From the cell containing the given text, extract its center point as (X, Y) coordinate. 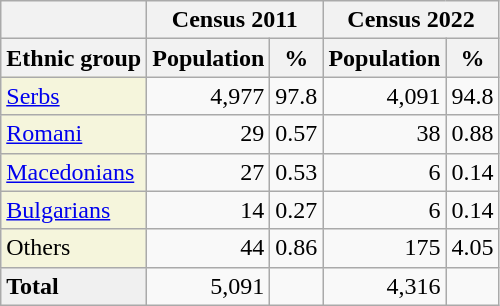
0.27 (296, 210)
Bulgarians (74, 210)
5,091 (208, 286)
38 (384, 134)
Macedonians (74, 172)
0.53 (296, 172)
Census 2011 (235, 20)
4,977 (208, 96)
4.05 (472, 248)
97.8 (296, 96)
Serbs (74, 96)
Others (74, 248)
44 (208, 248)
Ethnic group (74, 58)
29 (208, 134)
175 (384, 248)
Romani (74, 134)
Census 2022 (411, 20)
4,316 (384, 286)
27 (208, 172)
4,091 (384, 96)
14 (208, 210)
0.57 (296, 134)
0.88 (472, 134)
0.86 (296, 248)
94.8 (472, 96)
Total (74, 286)
